Provide the [X, Y] coordinate of the cell's center where the given text is located.  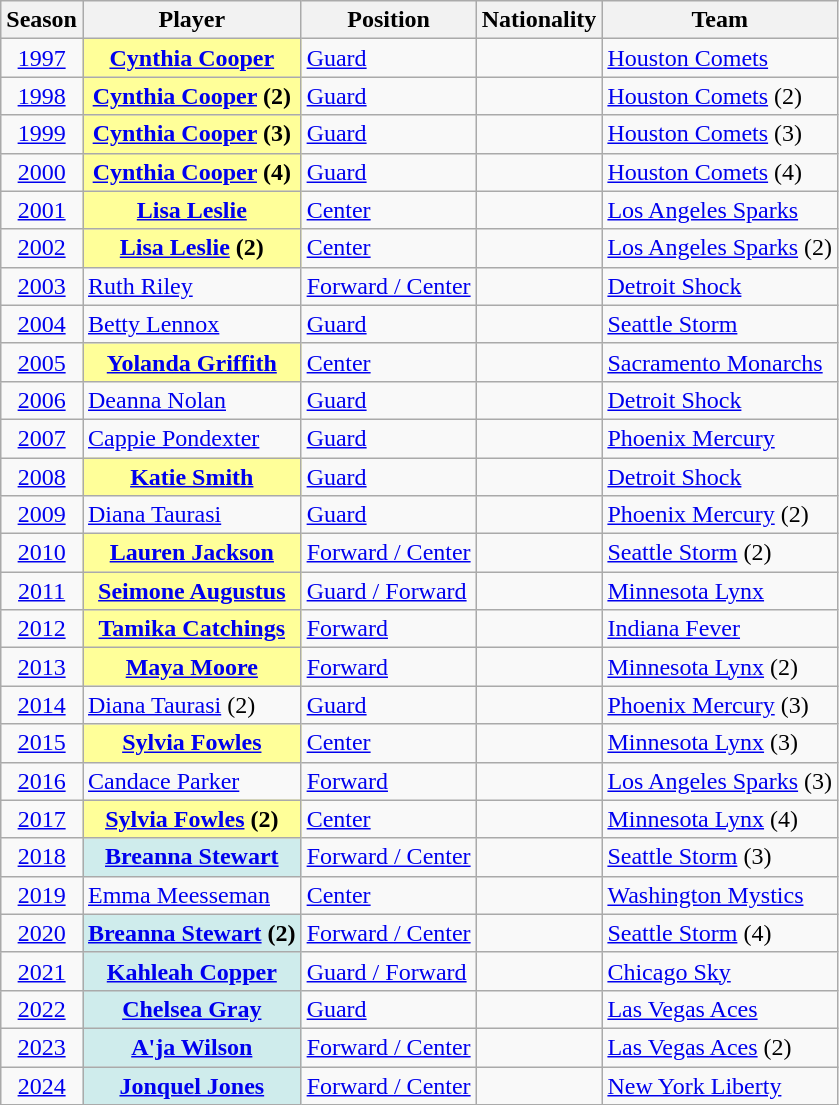
Betty Lennox [192, 324]
2024 [42, 1085]
Indiana Fever [720, 629]
Team [720, 20]
Cynthia Cooper (2) [192, 96]
Sacramento Monarchs [720, 362]
1999 [42, 134]
Deanna Nolan [192, 400]
Nationality [539, 20]
Breanna Stewart [192, 857]
Houston Comets (4) [720, 172]
2021 [42, 971]
Yolanda Griffith [192, 362]
Las Vegas Aces [720, 1009]
2001 [42, 210]
2011 [42, 591]
Candace Parker [192, 781]
Cappie Pondexter [192, 438]
1997 [42, 58]
Las Vegas Aces (2) [720, 1047]
Seattle Storm [720, 324]
Minnesota Lynx (4) [720, 819]
Chelsea Gray [192, 1009]
Los Angeles Sparks (3) [720, 781]
Lisa Leslie [192, 210]
Minnesota Lynx (3) [720, 743]
2013 [42, 667]
Maya Moore [192, 667]
Diana Taurasi [192, 515]
2007 [42, 438]
2018 [42, 857]
Sylvia Fowles [192, 743]
Seattle Storm (4) [720, 933]
Seattle Storm (2) [720, 553]
2019 [42, 895]
Player [192, 20]
Diana Taurasi (2) [192, 705]
Minnesota Lynx [720, 591]
Breanna Stewart (2) [192, 933]
Phoenix Mercury (2) [720, 515]
Cynthia Cooper [192, 58]
2006 [42, 400]
Chicago Sky [720, 971]
New York Liberty [720, 1085]
Houston Comets (2) [720, 96]
Tamika Catchings [192, 629]
Houston Comets [720, 58]
2014 [42, 705]
Washington Mystics [720, 895]
2002 [42, 248]
Cynthia Cooper (4) [192, 172]
Seimone Augustus [192, 591]
2000 [42, 172]
Lauren Jackson [192, 553]
Houston Comets (3) [720, 134]
A'ja Wilson [192, 1047]
Emma Meesseman [192, 895]
2015 [42, 743]
Phoenix Mercury [720, 438]
2016 [42, 781]
Seattle Storm (3) [720, 857]
Minnesota Lynx (2) [720, 667]
2009 [42, 515]
Los Angeles Sparks [720, 210]
2017 [42, 819]
Katie Smith [192, 477]
2005 [42, 362]
2022 [42, 1009]
1998 [42, 96]
Kahleah Copper [192, 971]
2020 [42, 933]
2023 [42, 1047]
2010 [42, 553]
2008 [42, 477]
Position [388, 20]
Season [42, 20]
Ruth Riley [192, 286]
Sylvia Fowles (2) [192, 819]
2003 [42, 286]
Cynthia Cooper (3) [192, 134]
Jonquel Jones [192, 1085]
Los Angeles Sparks (2) [720, 248]
Lisa Leslie (2) [192, 248]
2012 [42, 629]
2004 [42, 324]
Phoenix Mercury (3) [720, 705]
